Extract the [x, y] coordinate from the center of the cell holding the provided text.  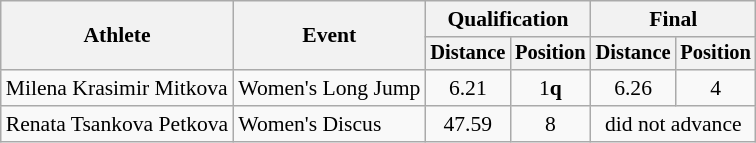
6.26 [634, 88]
4 [715, 88]
Milena Krasimir Mitkova [117, 88]
8 [550, 124]
Athlete [117, 36]
Women's Discus [329, 124]
6.21 [468, 88]
1q [550, 88]
Women's Long Jump [329, 88]
47.59 [468, 124]
did not advance [674, 124]
Event [329, 36]
Renata Tsankova Petkova [117, 124]
Final [674, 19]
Qualification [508, 19]
